Output the [X, Y] coordinate of the center of the cell containing the given text.  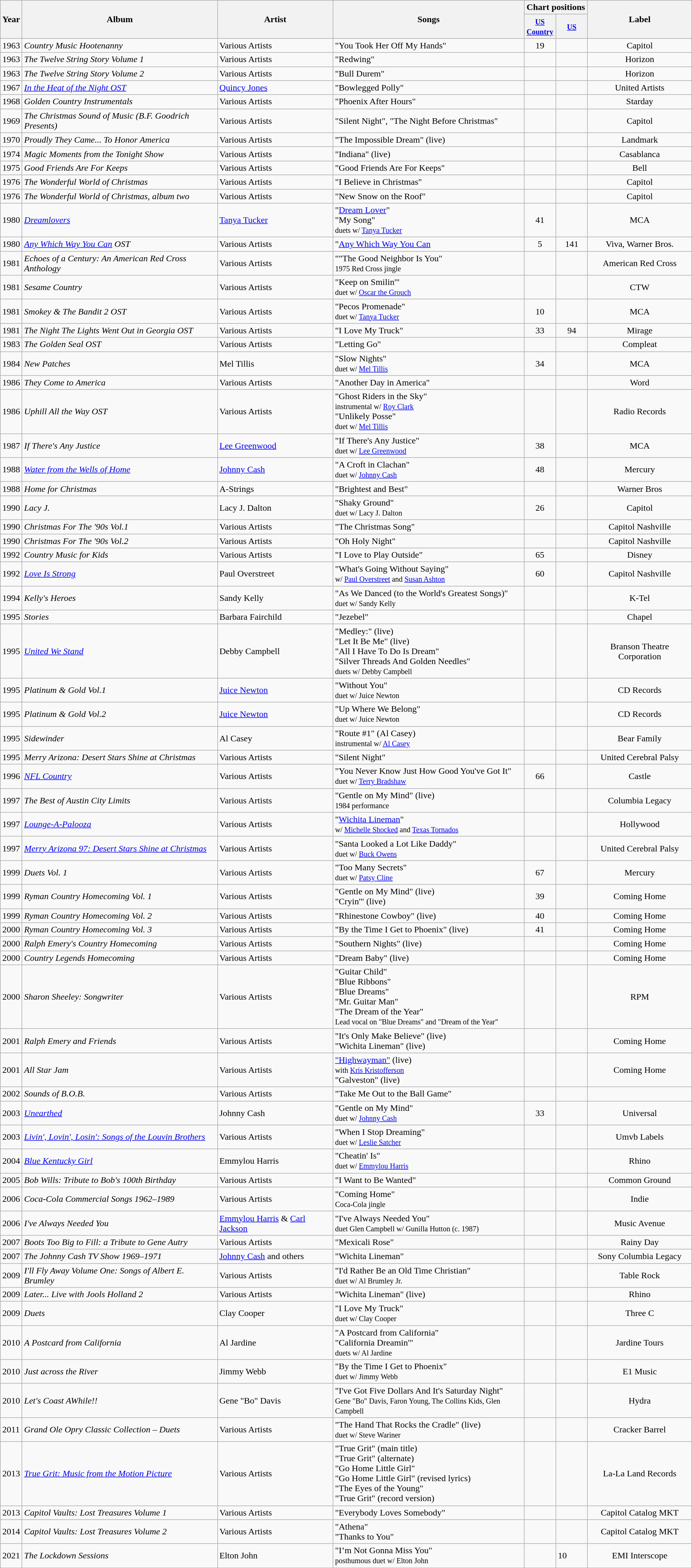
"Southern Nights" (live) [429, 944]
Al Casey [275, 738]
2004 [11, 1161]
"You Never Know Just How Good You've Got It"duet w/ Terry Bradshaw [429, 776]
48 [540, 469]
Just across the River [120, 1372]
"The Hand That Rocks the Cradle" (live)duet w/ Steve Wariner [429, 1429]
Hydra [640, 1401]
Jimmy Webb [275, 1372]
Disney [640, 555]
Album [120, 19]
Echoes of a Century: An American Red Cross Anthology [120, 263]
"Dream Lover""My Song"duets w/ Tanya Tucker [429, 220]
"Good Friends Are For Keeps" [429, 168]
"The Christmas Song" [429, 527]
US Country [540, 27]
"Slow Nights"duet w/ Mel Tillis [429, 364]
"Medley:" (live)"Let It Be Me" (live)"All I Have To Do Is Dream""Silver Threads And Golden Needles"duets w/ Debby Campbell [429, 651]
Common Ground [640, 1180]
Later... Live with Jools Holland 2 [120, 1295]
Branson Theatre Corporation [640, 651]
Chart positions [556, 7]
1984 [11, 364]
"As We Danced (to the World's Greatest Songs)"duet w/ Sandy Kelly [429, 598]
All Star Jam [120, 1070]
Cracker Barrel [640, 1429]
Let's Coast AWhile!! [120, 1401]
Ryman Country Homecoming Vol. 1 [120, 897]
"Brightest and Best" [429, 489]
"Gentle on My Mind" (live)1984 performance [429, 800]
Country Music for Kids [120, 555]
Bob Wills: Tribute to Bob's 100th Birthday [120, 1180]
2002 [11, 1094]
"If There's Any Justice"duet w/ Lee Greenwood [429, 446]
They Come to America [120, 382]
34 [540, 364]
Chapel [640, 617]
Smokey & The Bandit 2 OST [120, 311]
United We Stand [120, 651]
"I Believe in Christmas" [429, 182]
"Route #1" (Al Casey)instrumental w/ Al Casey [429, 738]
Music Avenue [640, 1223]
"I Want to Be Wanted" [429, 1180]
The Twelve String Story Volume 1 [120, 59]
1983 [11, 344]
Sidewinder [120, 738]
"Up Where We Belong"duet w/ Juice Newton [429, 714]
Lounge-A-Palooza [120, 824]
Any Which Way You Can OST [120, 244]
"A Postcard from California""California Dreamin'"duets w/ Al Jardine [429, 1343]
"Dream Baby" (live) [429, 958]
A-Strings [275, 489]
"Athena""Thanks to You" [429, 1531]
"You Took Her Off My Hands" [429, 45]
Radio Records [640, 412]
Tanya Tucker [275, 220]
Landmark [640, 140]
The Wonderful World of Christmas, album two [120, 196]
US [572, 27]
1975 [11, 168]
American Red Cross [640, 263]
Castle [640, 776]
Bell [640, 168]
Sharon Sheeley: Songwriter [120, 997]
The Twelve String Story Volume 2 [120, 74]
Gene "Bo" Davis [275, 1401]
I'll Fly Away Volume One: Songs of Albert E. Brumley [120, 1275]
Country Legends Homecoming [120, 958]
"I'd Rather Be an Old Time Christian"duet w/ Al Brumley Jr. [429, 1275]
26 [540, 508]
5 [540, 244]
19 [540, 45]
E1 Music [640, 1372]
"New Snow on the Roof" [429, 196]
The Best of Austin City Limits [120, 800]
Hollywood [640, 824]
"Coming Home"Coca-Cola jingle [429, 1199]
1996 [11, 776]
94 [572, 330]
Johnny Cash and others [275, 1256]
1987 [11, 446]
"Indiana" (live) [429, 154]
Emmylou Harris & Carl Jackson [275, 1223]
New Patches [120, 364]
Warner Bros [640, 489]
1994 [11, 598]
Home for Christmas [120, 489]
2005 [11, 1180]
The Golden Seal OST [120, 344]
Ryman Country Homecoming Vol. 2 [120, 915]
1969 [11, 120]
Barbara Fairchild [275, 617]
"Bowlegged Polly" [429, 88]
K-Tel [640, 598]
60 [540, 574]
Livin', Lovin', Losin': Songs of the Louvin Brothers [120, 1137]
"By the Time I Get to Phoenix" (live) [429, 930]
Word [640, 382]
"Gentle on My Mind"duet w/ Johnny Cash [429, 1113]
Uphill All the Way OST [120, 412]
Columbia Legacy [640, 800]
Ralph Emery and Friends [120, 1041]
"Gentle on My Mind" (live)"Cryin'" (live) [429, 897]
"Wichita Lineman"w/ Michelle Shocked and Texas Tornados [429, 824]
Sandy Kelly [275, 598]
Casablanca [640, 154]
Debby Campbell [275, 651]
Artist [275, 19]
1968 [11, 102]
Paul Overstreet [275, 574]
"Wichita Lineman" [429, 1256]
"Oh Holy Night" [429, 541]
"Guitar Child""Blue Ribbons""Blue Dreams""Mr. Guitar Man""The Dream of the Year"Lead vocal on "Blue Dreams" and "Dream of the Year" [429, 997]
2014 [11, 1531]
EMI Interscope [640, 1556]
"I Love to Play Outside" [429, 555]
Mirage [640, 330]
67 [540, 872]
Unearthed [120, 1113]
Ralph Emery's Country Homecoming [120, 944]
NFL Country [120, 776]
Merry Arizona 97: Desert Stars Shine at Christmas [120, 848]
La-La Land Records [640, 1474]
Lee Greenwood [275, 446]
The Johnny Cash TV Show 1969–1971 [120, 1256]
Umvb Labels [640, 1137]
"It's Only Make Believe" (live)"Wichita Lineman" (live) [429, 1041]
2021 [11, 1556]
Good Friends Are For Keeps [120, 168]
"Redwing" [429, 59]
The Night The Lights Went Out in Georgia OST [120, 330]
Merry Arizona: Desert Stars Shine at Christmas [120, 757]
38 [540, 446]
65 [540, 555]
Water from the Wells of Home [120, 469]
Country Music Hootenanny [120, 45]
Grand Ole Opry Classic Collection – Duets [120, 1429]
RPM [640, 997]
Magic Moments from the Tonight Show [120, 154]
"Without You"duet w/ Juice Newton [429, 690]
Indie [640, 1199]
Sesame Country [120, 288]
"Rhinestone Cowboy" (live) [429, 915]
In the Heat of the Night OST [120, 88]
Universal [640, 1113]
Label [640, 19]
Clay Cooper [275, 1313]
40 [540, 915]
"Pecos Promenade"duet w/ Tanya Tucker [429, 311]
Al Jardine [275, 1343]
Elton John [275, 1556]
Lacy J. Dalton [275, 508]
"Shaky Ground"duet w/ Lacy J. Dalton [429, 508]
Starday [640, 102]
True Grit: Music from the Motion Picture [120, 1474]
Blue Kentucky Girl [120, 1161]
Capitol Vaults: Lost Treasures Volume 2 [120, 1531]
I've Always Needed You [120, 1223]
Emmylou Harris [275, 1161]
Christmas For The '90s Vol.2 [120, 541]
Golden Country Instrumentals [120, 102]
Jardine Tours [640, 1343]
Christmas For The '90s Vol.1 [120, 527]
"Another Day in America" [429, 382]
"Highwayman" (live)with Kris Kristofferson"Galveston" (live) [429, 1070]
Coca-Cola Commercial Songs 1962–1989 [120, 1199]
"Everybody Loves Somebody" [429, 1513]
The Lockdown Sessions [120, 1556]
Duets Vol. 1 [120, 872]
If There's Any Justice [120, 446]
"I've Always Needed You"duet Glen Campbell w/ Gunilla Hutton (c. 1987) [429, 1223]
United Artists [640, 88]
1970 [11, 140]
Table Rock [640, 1275]
Sony Columbia Legacy [640, 1256]
Rainy Day [640, 1242]
1974 [11, 154]
Bear Family [640, 738]
Viva, Warner Bros. [640, 244]
Songs [429, 19]
"Take Me Out to the Ball Game" [429, 1094]
Dreamlovers [120, 220]
The Wonderful World of Christmas [120, 182]
"A Croft in Clachan"duet w/ Johnny Cash [429, 469]
"By the Time I Get to Phoenix"duet w/ Jimmy Webb [429, 1372]
CTW [640, 288]
"Too Many Secrets"duet w/ Patsy Cline [429, 872]
2011 [11, 1429]
Stories [120, 617]
"Silent Night", "The Night Before Christmas" [429, 120]
Love Is Strong [120, 574]
"Silent Night" [429, 757]
39 [540, 897]
Quincy Jones [275, 88]
"Wichita Lineman" (live) [429, 1295]
1967 [11, 88]
Year [11, 19]
Platinum & Gold Vol.2 [120, 714]
"Ghost Riders in the Sky"instrumental w/ Roy Clark"Unlikely Posse"duet w/ Mel Tillis [429, 412]
"Letting Go" [429, 344]
Boots Too Big to Fill: a Tribute to Gene Autry [120, 1242]
Sounds of B.O.B. [120, 1094]
"I’m Not Gonna Miss You" posthumous duet w/ Elton John [429, 1556]
Platinum & Gold Vol.1 [120, 690]
"Bull Durem" [429, 74]
Compleat [640, 344]
"The Impossible Dream" (live) [429, 140]
Proudly They Came... To Honor America [120, 140]
"What's Going Without Saying"w/ Paul Overstreet and Susan Ashton [429, 574]
Lacy J. [120, 508]
"Keep on Smilin'"duet w/ Oscar the Grouch [429, 288]
"When I Stop Dreaming"duet w/ Leslie Satcher [429, 1137]
66 [540, 776]
"Mexicali Rose" [429, 1242]
"Jezebel" [429, 617]
A Postcard from California [120, 1343]
"Cheatin' Is"duet w/ Emmylou Harris [429, 1161]
Mel Tillis [275, 364]
Ryman Country Homecoming Vol. 3 [120, 930]
Kelly's Heroes [120, 598]
"Phoenix After Hours" [429, 102]
"I've Got Five Dollars And It's Saturday Night"Gene "Bo" Davis, Faron Young, The Collins Kids, Glen Campbell [429, 1401]
"I Love My Truck"duet w/ Clay Cooper [429, 1313]
""The Good Neighbor Is You"1975 Red Cross jingle [429, 263]
"Santa Looked a Lot Like Daddy"duet w/ Buck Owens [429, 848]
"Any Which Way You Can [429, 244]
Duets [120, 1313]
Three C [640, 1313]
141 [572, 244]
The Christmas Sound of Music (B.F. Goodrich Presents) [120, 120]
Capitol Vaults: Lost Treasures Volume 1 [120, 1513]
"I Love My Truck" [429, 330]
